Identify which cell holds the provided text, then report its [x, y] central coordinate. 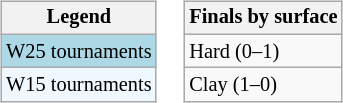
W25 tournaments [78, 51]
Clay (1–0) [263, 85]
Legend [78, 18]
W15 tournaments [78, 85]
Finals by surface [263, 18]
Hard (0–1) [263, 51]
